Return (X, Y) of the center of cell containing provided text 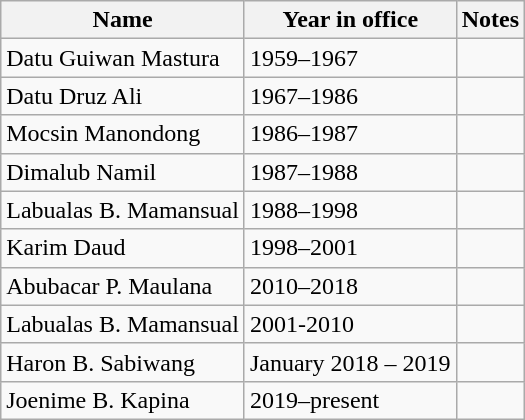
1959–1967 (350, 58)
1967–1986 (350, 96)
Datu Druz Ali (123, 96)
2001-2010 (350, 324)
1998–2001 (350, 248)
Karim Daud (123, 248)
Abubacar P. Maulana (123, 286)
Joenime B. Kapina (123, 400)
1988–1998 (350, 210)
2019–present (350, 400)
Haron B. Sabiwang (123, 362)
January 2018 – 2019 (350, 362)
Datu Guiwan Mastura (123, 58)
1986–1987 (350, 134)
Year in office (350, 20)
1987–1988 (350, 172)
Mocsin Manondong (123, 134)
2010–2018 (350, 286)
Dimalub Namil (123, 172)
Name (123, 20)
Notes (490, 20)
